Locate the cell with the specified text and output its (x, y) center coordinate. 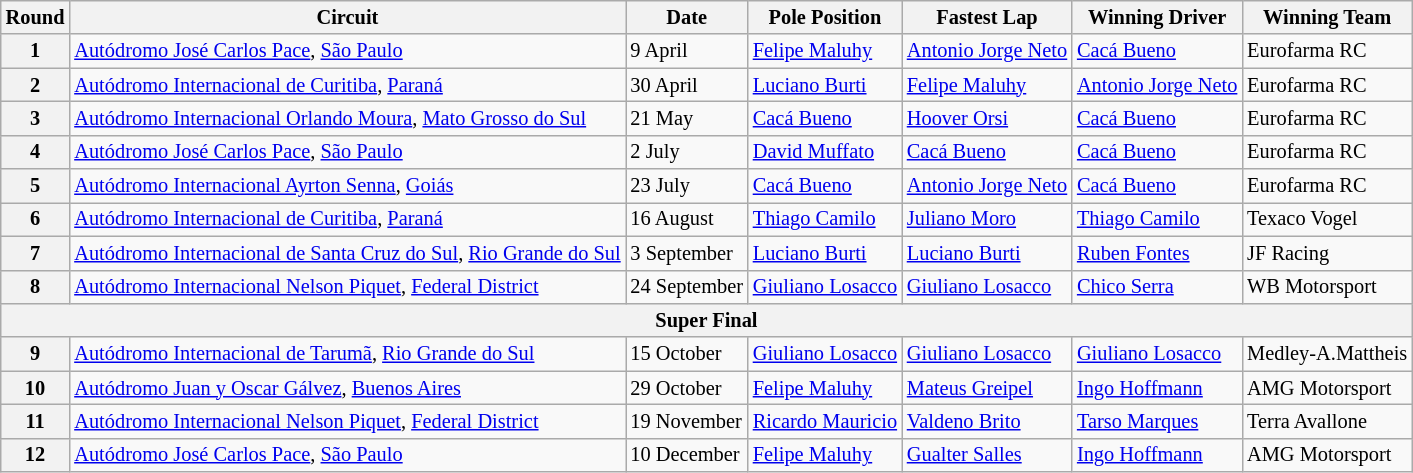
12 (36, 455)
9 (36, 354)
Mateus Greipel (987, 388)
Round (36, 17)
Autódromo Juan y Oscar Gálvez, Buenos Aires (347, 388)
8 (36, 287)
Juliano Moro (987, 219)
6 (36, 219)
23 July (687, 186)
7 (36, 253)
3 (36, 118)
10 December (687, 455)
Pole Position (825, 17)
Tarso Marques (1157, 421)
19 November (687, 421)
Super Final (706, 320)
21 May (687, 118)
2 July (687, 152)
1 (36, 51)
Terra Avallone (1327, 421)
10 (36, 388)
9 April (687, 51)
3 September (687, 253)
24 September (687, 287)
David Muffato (825, 152)
5 (36, 186)
30 April (687, 85)
Valdeno Brito (987, 421)
Gualter Salles (987, 455)
Autódromo Internacional de Santa Cruz do Sul, Rio Grande do Sul (347, 253)
JF Racing (1327, 253)
15 October (687, 354)
Autódromo Internacional Ayrton Senna, Goiás (347, 186)
Circuit (347, 17)
Autódromo Internacional de Tarumã, Rio Grande do Sul (347, 354)
11 (36, 421)
Ruben Fontes (1157, 253)
Winning Team (1327, 17)
16 August (687, 219)
WB Motorsport (1327, 287)
Medley-A.Mattheis (1327, 354)
2 (36, 85)
Autódromo Internacional Orlando Moura, Mato Grosso do Sul (347, 118)
Texaco Vogel (1327, 219)
Chico Serra (1157, 287)
Hoover Orsi (987, 118)
Fastest Lap (987, 17)
Ricardo Mauricio (825, 421)
4 (36, 152)
Winning Driver (1157, 17)
Date (687, 17)
29 October (687, 388)
